Return the (X, Y) coordinate for the center point of the cell that contains the specified text.  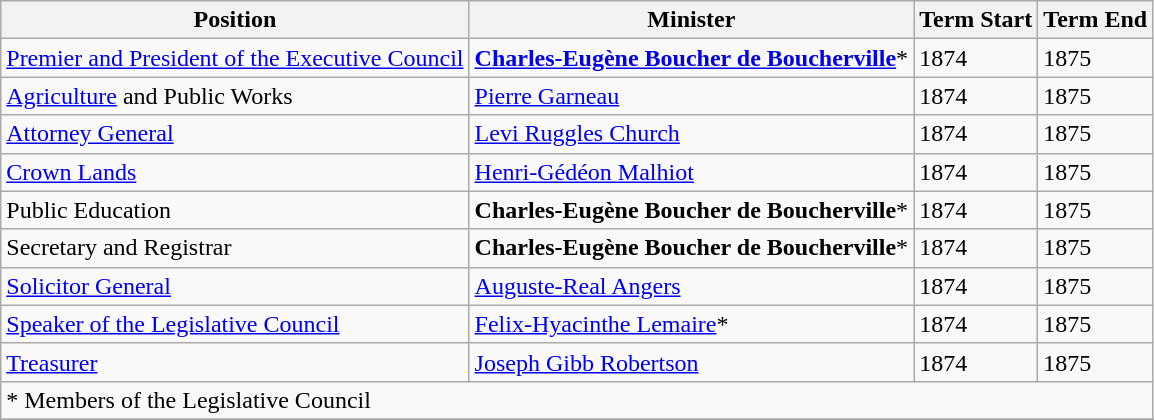
Public Education (235, 210)
Speaker of the Legislative Council (235, 324)
* Members of the Legislative Council (577, 400)
Attorney General (235, 134)
Pierre Garneau (692, 96)
Minister (692, 20)
Auguste-Real Angers (692, 286)
Solicitor General (235, 286)
Secretary and Registrar (235, 248)
Levi Ruggles Church (692, 134)
Henri-Gédéon Malhiot (692, 172)
Felix-Hyacinthe Lemaire* (692, 324)
Premier and President of the Executive Council (235, 58)
Agriculture and Public Works (235, 96)
Term Start (976, 20)
Treasurer (235, 362)
Crown Lands (235, 172)
Position (235, 20)
Term End (1096, 20)
Joseph Gibb Robertson (692, 362)
